Pinpoint the cell where the given text exists, returning its [X, Y] midpoint coordinate. 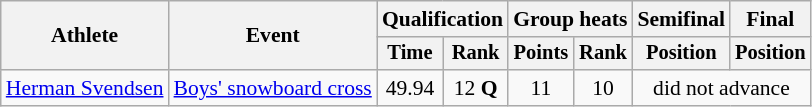
Time [410, 54]
49.94 [410, 88]
11 [541, 88]
did not advance [721, 88]
Semifinal [681, 19]
Qualification [442, 19]
Final [770, 19]
Athlete [85, 36]
12 Q [476, 88]
Herman Svendsen [85, 88]
10 [604, 88]
Boys' snowboard cross [273, 88]
Event [273, 36]
Points [541, 54]
Group heats [570, 19]
